Search for the cell housing the specified text and yield its [x, y] center coordinate. 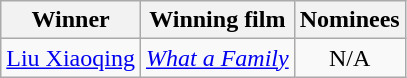
Liu Xiaoqing [71, 58]
What a Family [217, 58]
Nominees [350, 20]
N/A [350, 58]
Winning film [217, 20]
Winner [71, 20]
